Capture the cell that displays the provided text and extract its [X, Y] central coordinate. 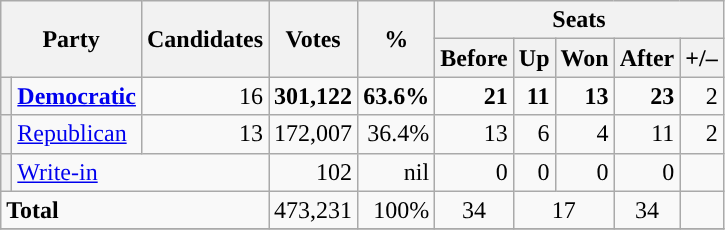
102 [314, 172]
473,231 [314, 210]
Write-in [140, 172]
23 [647, 96]
21 [474, 96]
Won [584, 58]
nil [396, 172]
63.6% [396, 96]
Before [474, 58]
Democratic [77, 96]
36.4% [396, 134]
Seats [580, 20]
After [647, 58]
4 [584, 134]
172,007 [314, 134]
100% [396, 210]
Votes [314, 39]
Republican [77, 134]
Up [534, 58]
% [396, 39]
6 [534, 134]
17 [564, 210]
16 [204, 96]
Candidates [204, 39]
+/– [702, 58]
Party [72, 39]
301,122 [314, 96]
Total [135, 210]
